Extract the [X, Y] coordinate from the center of the cell holding the provided text.  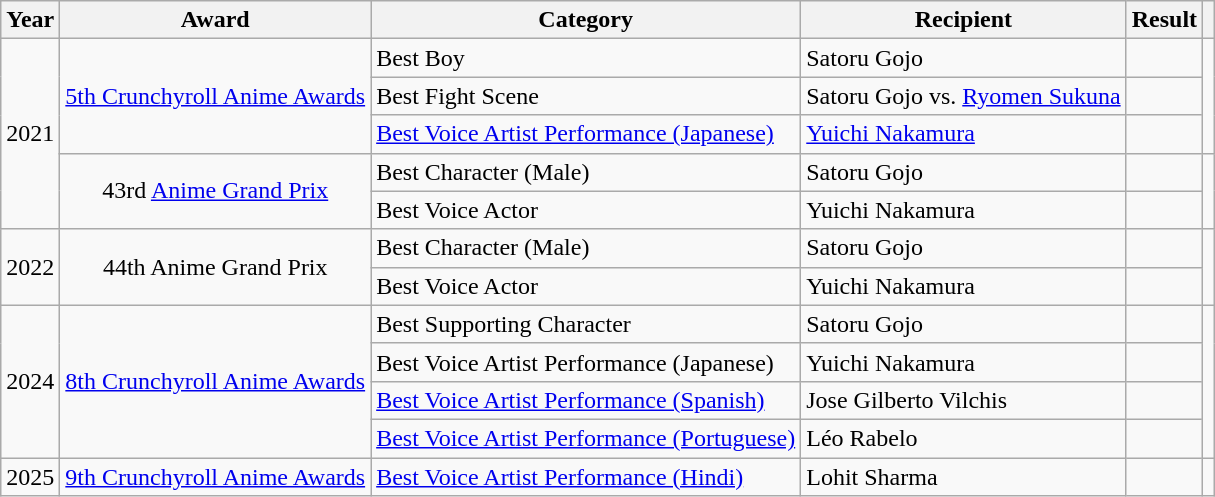
Category [586, 20]
5th Crunchyroll Anime Awards [216, 96]
8th Crunchyroll Anime Awards [216, 381]
Award [216, 20]
Best Voice Artist Performance (Spanish) [586, 400]
Jose Gilberto Vilchis [964, 400]
44th Anime Grand Prix [216, 267]
Recipient [964, 20]
Best Fight Scene [586, 96]
Best Voice Artist Performance (Portuguese) [586, 438]
Best Voice Artist Performance (Hindi) [586, 477]
Léo Rabelo [964, 438]
2024 [30, 381]
2025 [30, 477]
2022 [30, 267]
Satoru Gojo vs. Ryomen Sukuna [964, 96]
9th Crunchyroll Anime Awards [216, 477]
Lohit Sharma [964, 477]
Best Boy [586, 58]
43rd Anime Grand Prix [216, 191]
Best Supporting Character [586, 324]
Result [1164, 20]
Year [30, 20]
2021 [30, 134]
